Search for the cell housing the specified text and yield its (x, y) center coordinate. 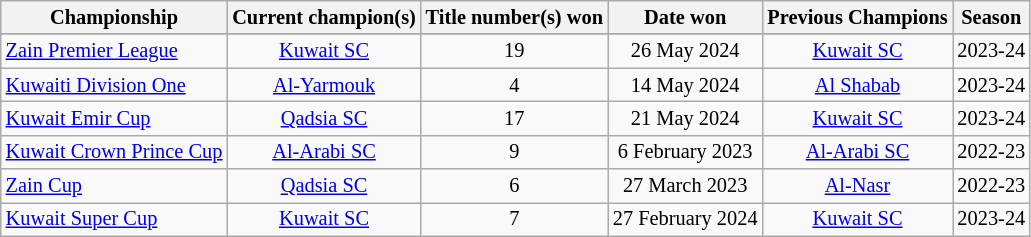
Title number(s) won (514, 17)
27 March 2023 (686, 186)
Date won (686, 17)
19 (514, 51)
Kuwait Emir Cup (114, 118)
Al-Yarmouk (324, 85)
14 May 2024 (686, 85)
Zain Cup (114, 186)
Current champion(s) (324, 17)
Al Shabab (857, 85)
Al-Nasr (857, 186)
9 (514, 152)
Championship (114, 17)
Kuwait Super Cup (114, 219)
6 (514, 186)
27 February 2024 (686, 219)
6 February 2023 (686, 152)
17 (514, 118)
Kuwaiti Division One (114, 85)
Zain Premier League (114, 51)
Season (991, 17)
4 (514, 85)
Previous Champions (857, 17)
26 May 2024 (686, 51)
7 (514, 219)
21 May 2024 (686, 118)
Kuwait Crown Prince Cup (114, 152)
